Determine the [x, y] coordinate at the center of the cell enclosing the given text.  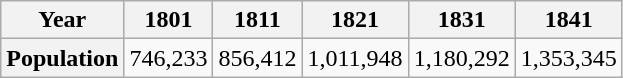
Population [62, 58]
1,353,345 [568, 58]
1801 [168, 20]
1,011,948 [355, 58]
1811 [258, 20]
1821 [355, 20]
Year [62, 20]
1841 [568, 20]
1,180,292 [462, 58]
1831 [462, 20]
856,412 [258, 58]
746,233 [168, 58]
